Return the [X, Y] coordinate for the center point of the cell that contains the specified text.  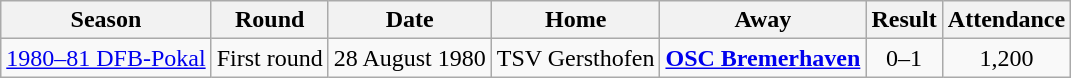
Season [106, 20]
Date [410, 20]
Round [270, 20]
First round [270, 58]
TSV Gersthofen [576, 58]
Home [576, 20]
1,200 [1006, 58]
OSC Bremerhaven [763, 58]
Result [904, 20]
Away [763, 20]
Attendance [1006, 20]
1980–81 DFB-Pokal [106, 58]
0–1 [904, 58]
28 August 1980 [410, 58]
